Search for the cell housing the specified text and yield its (X, Y) center coordinate. 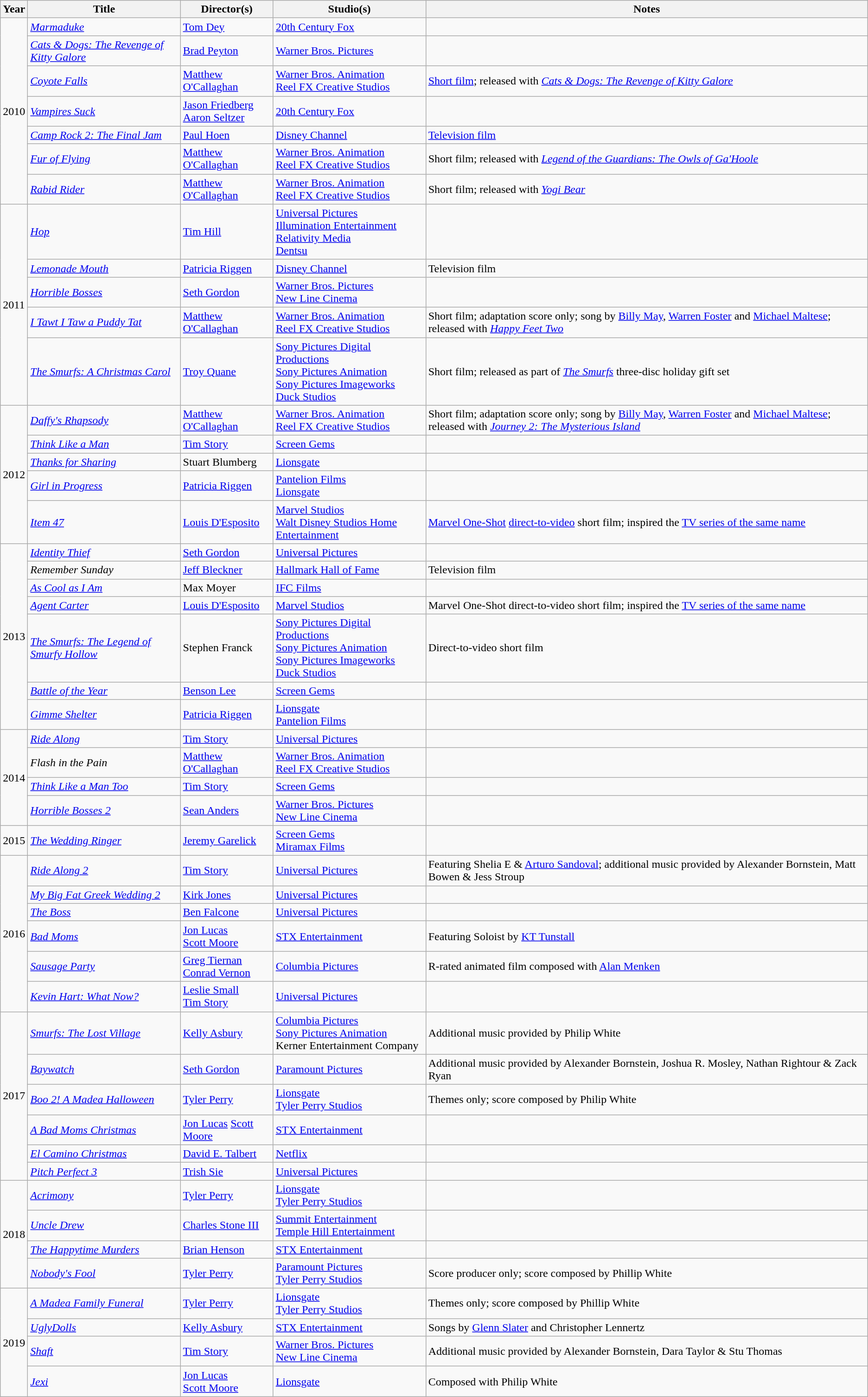
LionsgateTyler Perry Studios (350, 1303)
Trish Sie (227, 1171)
2014 (14, 777)
Director(s) (227, 9)
I Tawt I Taw a Puddy Tat (104, 322)
Score producer only; score composed by Phillip White (646, 1274)
IFC Films (350, 588)
Vampires Suck (104, 111)
Item 47 (104, 522)
Girl in Progress (104, 486)
Benson Lee (227, 691)
Columbia Pictures (350, 967)
Themes only; score composed by Philip White (646, 1099)
Marvel Studios (350, 605)
Studio(s) (350, 9)
Jeff Bleckner (227, 570)
Short film; adaptation score only; song by Billy May, Warren Foster and Michael Maltese; released with Journey 2: The Mysterious Island (646, 420)
Paramount Pictures (350, 1070)
Kirk Jones (227, 895)
Hop (104, 232)
Warner Bros. Pictures (350, 51)
Think Like a Man (104, 444)
Marmaduke (104, 27)
Acrimony (104, 1195)
Smurfs: The Lost Village (104, 1033)
The Smurfs: The Legend of Smurfy Hollow (104, 648)
Gimme Shelter (104, 714)
Ben Falcone (227, 912)
Camp Rock 2: The Final Jam (104, 135)
Fur of Flying (104, 159)
2018 (14, 1234)
Ride Along (104, 738)
The Boss (104, 912)
Featuring Soloist by KT Tunstall (646, 936)
Summit EntertainmentTemple Hill Entertainment (350, 1225)
2010 (14, 111)
Columbia PicturesSony Pictures AnimationKerner Entertainment Company (350, 1033)
Agent Carter (104, 605)
Nobody's Fool (104, 1274)
2017 (14, 1096)
My Big Fat Greek Wedding 2 (104, 895)
Direct-to-video short film (646, 648)
Tom Dey (227, 27)
Additional music provided by Alexander Bornstein, Dara Taylor & Stu Thomas (646, 1352)
Jon Lucas Scott Moore (227, 1130)
Leslie SmallTim Story (227, 996)
Stuart Blumberg (227, 462)
Netflix (350, 1153)
Baywatch (104, 1070)
Screen GemsMiramax Films (350, 840)
Troy Quane (227, 372)
Lemonade Mouth (104, 268)
Cats & Dogs: The Revenge of Kitty Galore (104, 51)
The Smurfs: A Christmas Carol (104, 372)
Jeremy Garelick (227, 840)
Max Moyer (227, 588)
Bad Moms (104, 936)
Stephen Franck (227, 648)
El Camino Christmas (104, 1153)
A Bad Moms Christmas (104, 1130)
Short film; released with Cats & Dogs: The Revenge of Kitty Galore (646, 81)
LionsgatePantelion Films (350, 714)
David E. Talbert (227, 1153)
The Happytime Murders (104, 1249)
Sean Anders (227, 810)
Uncle Drew (104, 1225)
Battle of the Year (104, 691)
Thanks for Sharing (104, 462)
Pitch Perfect 3 (104, 1171)
Kevin Hart: What Now? (104, 996)
Brad Peyton (227, 51)
Year (14, 9)
Identity Thief (104, 552)
Rabid Rider (104, 189)
Daffy's Rhapsody (104, 420)
Short film; released as part of The Smurfs three-disc holiday gift set (646, 372)
Composed with Philip White (646, 1381)
Pantelion FilmsLionsgate (350, 486)
Hallmark Hall of Fame (350, 570)
UglyDolls (104, 1327)
Themes only; score composed by Phillip White (646, 1303)
Paul Hoen (227, 135)
Horrible Bosses (104, 292)
Jexi (104, 1381)
2011 (14, 304)
Sausage Party (104, 967)
Additional music provided by Philip White (646, 1033)
Title (104, 9)
2015 (14, 840)
Universal PicturesIllumination EntertainmentRelativity MediaDentsu (350, 232)
2012 (14, 474)
Coyote Falls (104, 81)
2019 (14, 1342)
Horrible Bosses 2 (104, 810)
Think Like a Man Too (104, 786)
The Wedding Ringer (104, 840)
Marvel StudiosWalt Disney Studios Home Entertainment (350, 522)
Short film; released with Legend of the Guardians: The Owls of Ga'Hoole (646, 159)
Featuring Shelia E & Arturo Sandoval; additional music provided by Alexander Bornstein, Matt Bowen & Jess Stroup (646, 871)
Remember Sunday (104, 570)
2013 (14, 636)
Short film; released with Yogi Bear (646, 189)
Greg TiernanConrad Vernon (227, 967)
Short film; adaptation score only; song by Billy May, Warren Foster and Michael Maltese; released with Happy Feet Two (646, 322)
A Madea Family Funeral (104, 1303)
2016 (14, 934)
Boo 2! A Madea Halloween (104, 1099)
Charles Stone III (227, 1225)
Songs by Glenn Slater and Christopher Lennertz (646, 1327)
Ride Along 2 (104, 871)
Tim Hill (227, 232)
Notes (646, 9)
Flash in the Pain (104, 763)
Shaft (104, 1352)
Paramount Pictures Tyler Perry Studios (350, 1274)
R-rated animated film composed with Alan Menken (646, 967)
As Cool as I Am (104, 588)
Jason FriedbergAaron Seltzer (227, 111)
Brian Henson (227, 1249)
Additional music provided by Alexander Bornstein, Joshua R. Mosley, Nathan Rightour & Zack Ryan (646, 1070)
